Search for the cell housing the specified text and yield its (X, Y) center coordinate. 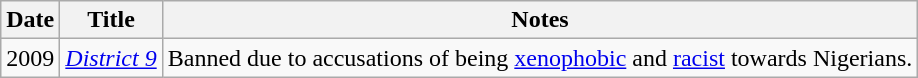
Banned due to accusations of being xenophobic and racist towards Nigerians. (540, 58)
2009 (30, 58)
Title (111, 20)
Date (30, 20)
District 9 (111, 58)
Notes (540, 20)
